Provide the [X, Y] coordinate of the cell's center where the given text is located.  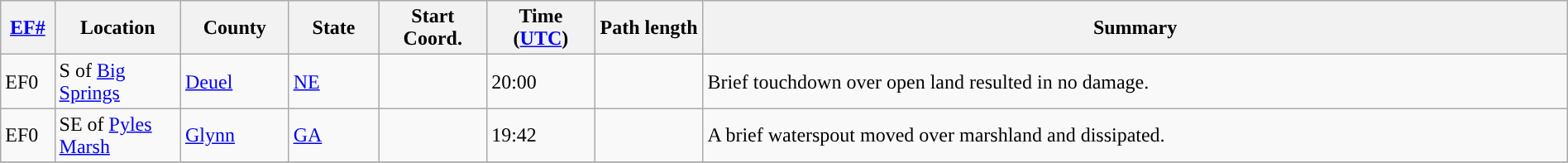
S of Big Springs [117, 81]
Deuel [235, 81]
Location [117, 28]
Path length [648, 28]
Brief touchdown over open land resulted in no damage. [1135, 81]
Summary [1135, 28]
Start Coord. [433, 28]
Time (UTC) [541, 28]
Glynn [235, 136]
EF# [28, 28]
A brief waterspout moved over marshland and dissipated. [1135, 136]
SE of Pyles Marsh [117, 136]
State [334, 28]
GA [334, 136]
NE [334, 81]
County [235, 28]
20:00 [541, 81]
19:42 [541, 136]
